Detect which cell encompasses the target text, then output its (X, Y) center coordinate. 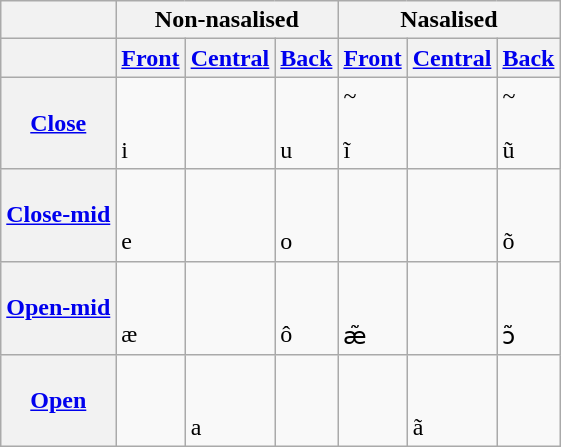
e (150, 215)
o (306, 215)
a (230, 401)
Close (58, 123)
Open (58, 401)
Open-mid (58, 308)
~ĩ (372, 123)
~ũ (528, 123)
õ (528, 215)
ô (306, 308)
Close-mid (58, 215)
ɔ̃ (528, 308)
Nasalised (449, 20)
ã (452, 401)
Non-nasalised (227, 20)
æ (150, 308)
u (306, 123)
i (150, 123)
æ̃ (372, 308)
